Search for the cell housing the specified text and yield its [x, y] center coordinate. 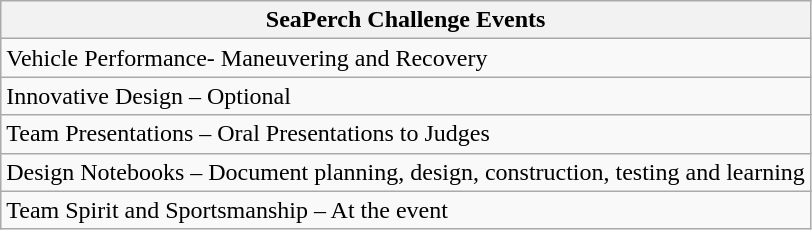
Team Presentations – Oral Presentations to Judges [406, 134]
Design Notebooks – Document planning, design, construction, testing and learning [406, 172]
Innovative Design – Optional [406, 96]
Team Spirit and Sportsmanship – At the event [406, 210]
Vehicle Performance- Maneuvering and Recovery [406, 58]
SeaPerch Challenge Events [406, 20]
